Return [X, Y] of the center of cell containing provided text 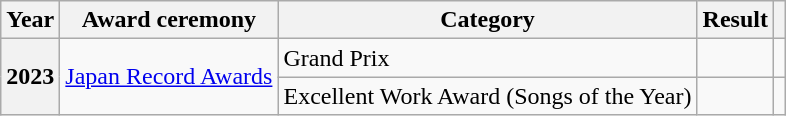
Award ceremony [169, 20]
Category [488, 20]
Grand Prix [488, 58]
Result [735, 20]
Japan Record Awards [169, 77]
Year [30, 20]
2023 [30, 77]
Excellent Work Award (Songs of the Year) [488, 96]
